Scan for the cell matching the given text and deliver its (X, Y) coordinate at center. 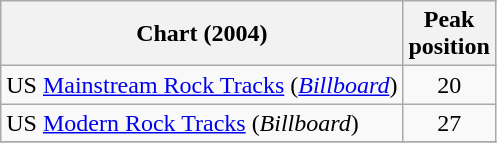
27 (449, 123)
Peakposition (449, 34)
US Modern Rock Tracks (Billboard) (202, 123)
20 (449, 85)
Chart (2004) (202, 34)
US Mainstream Rock Tracks (Billboard) (202, 85)
